Identify which cell holds the provided text, then report its (X, Y) central coordinate. 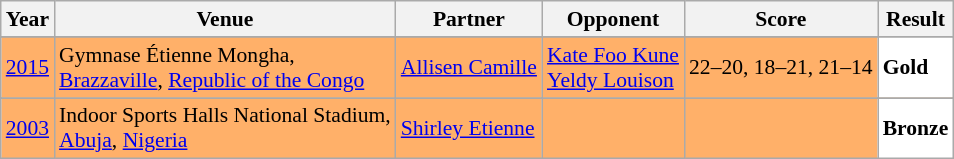
Year (28, 19)
Venue (225, 19)
Partner (469, 19)
2003 (28, 128)
Gold (916, 68)
2015 (28, 68)
Gymnase Étienne Mongha,Brazzaville, Republic of the Congo (225, 68)
Kate Foo Kune Yeldy Louison (613, 68)
Allisen Camille (469, 68)
Opponent (613, 19)
22–20, 18–21, 21–14 (781, 68)
Bronze (916, 128)
Result (916, 19)
Shirley Etienne (469, 128)
Score (781, 19)
Indoor Sports Halls National Stadium,Abuja, Nigeria (225, 128)
